From the cell containing the given text, extract its center point as (x, y) coordinate. 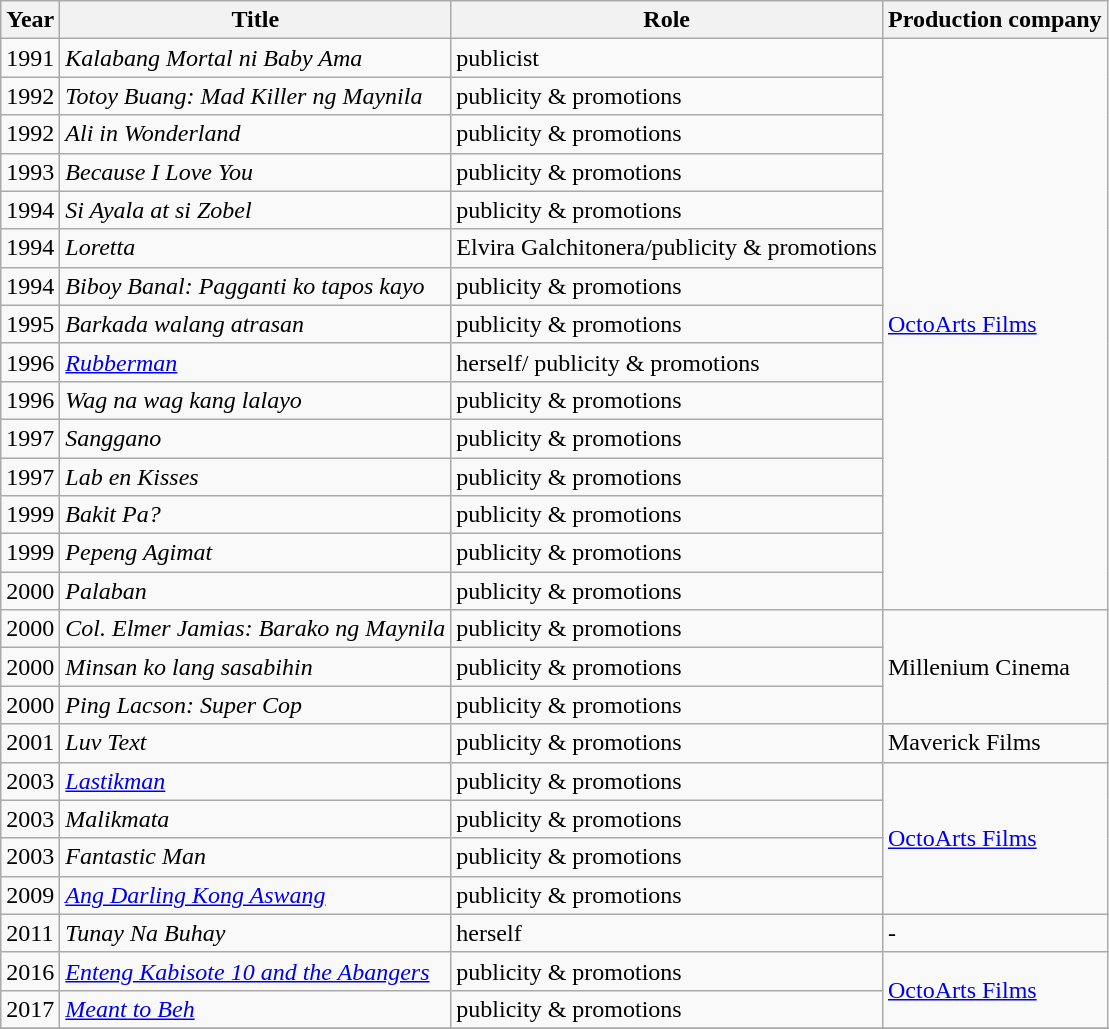
Maverick Films (994, 743)
Sanggano (256, 438)
Millenium Cinema (994, 667)
Enteng Kabisote 10 and the Abangers (256, 971)
Palaban (256, 591)
Col. Elmer Jamias: Barako ng Maynila (256, 629)
2001 (30, 743)
Fantastic Man (256, 857)
Lastikman (256, 781)
herself/ publicity & promotions (667, 362)
2009 (30, 895)
1993 (30, 172)
Meant to Beh (256, 1009)
Year (30, 20)
- (994, 933)
1995 (30, 324)
publicist (667, 58)
Biboy Banal: Pagganti ko tapos kayo (256, 286)
1991 (30, 58)
Loretta (256, 248)
Wag na wag kang lalayo (256, 400)
Title (256, 20)
Because I Love You (256, 172)
Kalabang Mortal ni Baby Ama (256, 58)
Lab en Kisses (256, 477)
Ali in Wonderland (256, 134)
Pepeng Agimat (256, 553)
Elvira Galchitonera/publicity & promotions (667, 248)
2011 (30, 933)
Tunay Na Buhay (256, 933)
Totoy Buang: Mad Killer ng Maynila (256, 96)
Luv Text (256, 743)
Si Ayala at si Zobel (256, 210)
Bakit Pa? (256, 515)
Ang Darling Kong Aswang (256, 895)
Ping Lacson: Super Cop (256, 705)
Malikmata (256, 819)
Minsan ko lang sasabihin (256, 667)
2017 (30, 1009)
2016 (30, 971)
herself (667, 933)
Barkada walang atrasan (256, 324)
Role (667, 20)
Production company (994, 20)
Rubberman (256, 362)
